Find where the given text appears and provide that cell's center as [X, Y] coordinate. 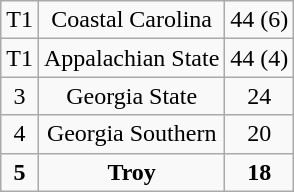
Georgia Southern [131, 134]
3 [20, 96]
20 [260, 134]
Coastal Carolina [131, 20]
18 [260, 172]
Georgia State [131, 96]
24 [260, 96]
44 (6) [260, 20]
Appalachian State [131, 58]
4 [20, 134]
Troy [131, 172]
5 [20, 172]
44 (4) [260, 58]
